Return the (X, Y) coordinate for the center point of the cell that contains the specified text.  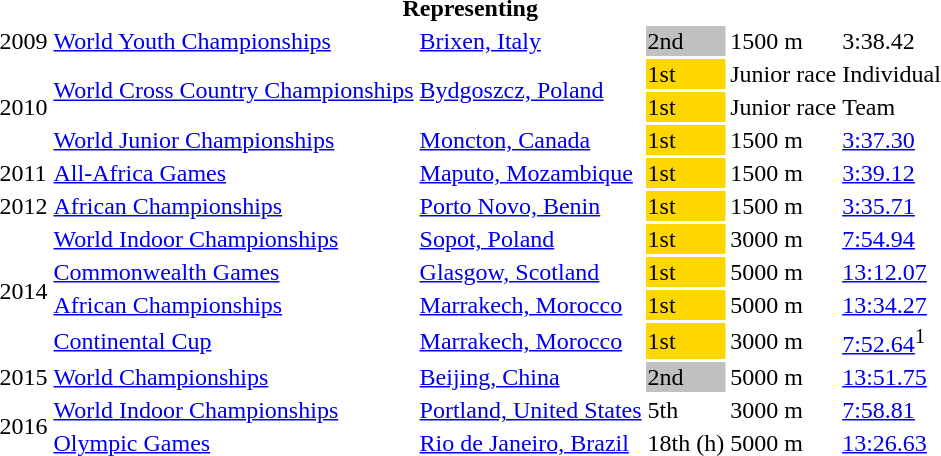
World Championships (234, 377)
Porto Novo, Benin (530, 206)
Bydgoszcz, Poland (530, 90)
Sopot, Poland (530, 239)
Maputo, Mozambique (530, 173)
Brixen, Italy (530, 41)
World Junior Championships (234, 140)
World Youth Championships (234, 41)
Continental Cup (234, 341)
Glasgow, Scotland (530, 272)
World Cross Country Championships (234, 90)
Moncton, Canada (530, 140)
All-Africa Games (234, 173)
5th (686, 410)
Commonwealth Games (234, 272)
Portland, United States (530, 410)
Beijing, China (530, 377)
